Pinpoint the cell where the given text exists, returning its [x, y] midpoint coordinate. 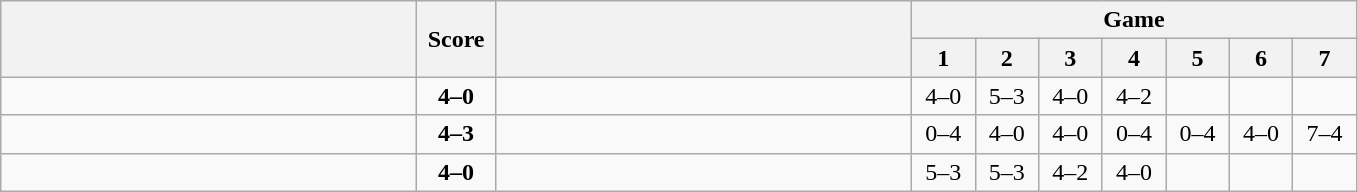
3 [1071, 58]
5 [1198, 58]
Game [1134, 20]
4 [1134, 58]
2 [1007, 58]
1 [943, 58]
Score [456, 39]
6 [1261, 58]
7 [1325, 58]
7–4 [1325, 134]
4–3 [456, 134]
